Detect which cell encompasses the target text, then output its [X, Y] center coordinate. 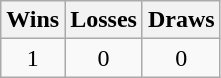
Losses [104, 20]
Draws [181, 20]
1 [33, 58]
Wins [33, 20]
